Return [X, Y] of the center of cell containing provided text 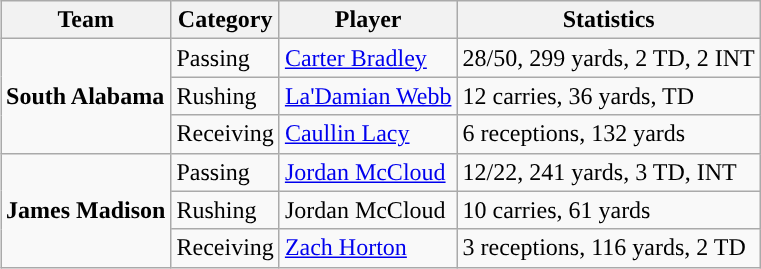
12 carries, 36 yards, TD [608, 96]
Player [368, 20]
6 receptions, 132 yards [608, 134]
Category [225, 20]
Carter Bradley [368, 58]
3 receptions, 116 yards, 2 TD [608, 248]
Zach Horton [368, 248]
James Madison [86, 210]
La'Damian Webb [368, 96]
Team [86, 20]
12/22, 241 yards, 3 TD, INT [608, 172]
10 carries, 61 yards [608, 210]
Statistics [608, 20]
South Alabama [86, 96]
28/50, 299 yards, 2 TD, 2 INT [608, 58]
Caullin Lacy [368, 134]
